Find where the given text appears and provide that cell's center as (X, Y) coordinate. 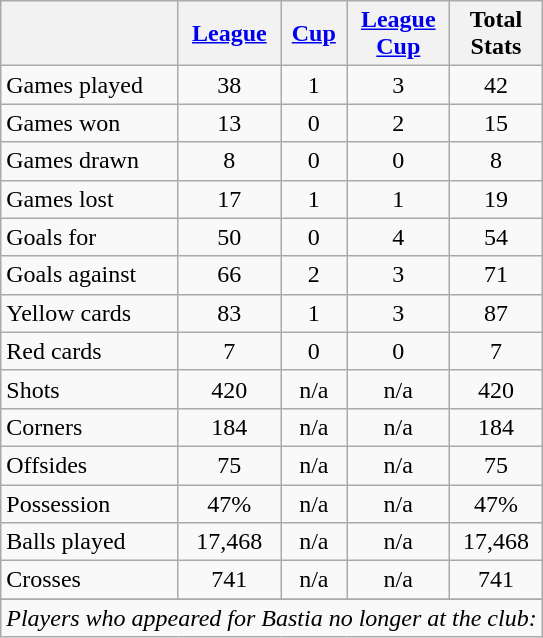
League (230, 34)
83 (230, 313)
42 (496, 85)
LeagueCup (398, 34)
13 (230, 123)
71 (496, 275)
Games won (90, 123)
17 (230, 199)
Games drawn (90, 161)
Goals for (90, 237)
Cup (314, 34)
Corners (90, 427)
Goals against (90, 275)
Possession (90, 503)
Offsides (90, 465)
4 (398, 237)
Yellow cards (90, 313)
54 (496, 237)
Shots (90, 389)
87 (496, 313)
19 (496, 199)
TotalStats (496, 34)
50 (230, 237)
Red cards (90, 351)
Games played (90, 85)
Balls played (90, 542)
Crosses (90, 580)
38 (230, 85)
Players who appeared for Bastia no longer at the club: (272, 618)
66 (230, 275)
Games lost (90, 199)
15 (496, 123)
